Scan for the cell matching the given text and deliver its (x, y) coordinate at center. 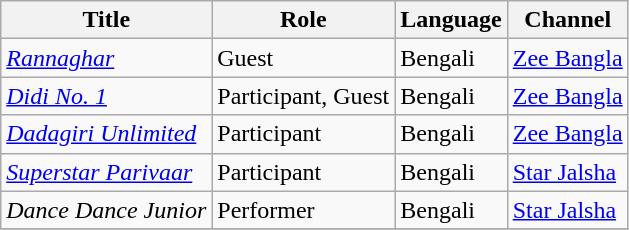
Superstar Parivaar (106, 172)
Language (451, 20)
Rannaghar (106, 58)
Title (106, 20)
Participant, Guest (304, 96)
Didi No. 1 (106, 96)
Role (304, 20)
Performer (304, 210)
Dance Dance Junior (106, 210)
Guest (304, 58)
Dadagiri Unlimited (106, 134)
Channel (568, 20)
